Capture the cell that displays the provided text and extract its (x, y) central coordinate. 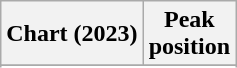
Chart (2023) (72, 34)
Peakposition (189, 34)
